Find where the given text appears and provide that cell's center as [X, Y] coordinate. 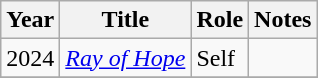
Role [220, 20]
Title [126, 20]
Ray of Hope [126, 58]
Notes [283, 20]
Year [30, 20]
2024 [30, 58]
Self [220, 58]
